Return the (X, Y) coordinate for the center point of the cell that contains the specified text.  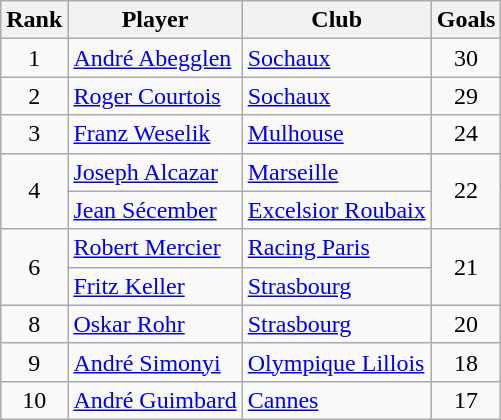
Joseph Alcazar (155, 172)
André Abegglen (155, 58)
8 (34, 324)
1 (34, 58)
Marseille (336, 172)
Robert Mercier (155, 248)
4 (34, 191)
Franz Weselik (155, 134)
Cannes (336, 400)
Jean Sécember (155, 210)
20 (466, 324)
André Simonyi (155, 362)
Player (155, 20)
2 (34, 96)
9 (34, 362)
Fritz Keller (155, 286)
24 (466, 134)
3 (34, 134)
Rank (34, 20)
Excelsior Roubaix (336, 210)
Racing Paris (336, 248)
18 (466, 362)
Oskar Rohr (155, 324)
17 (466, 400)
André Guimbard (155, 400)
Club (336, 20)
Goals (466, 20)
Mulhouse (336, 134)
Olympique Lillois (336, 362)
29 (466, 96)
22 (466, 191)
6 (34, 267)
10 (34, 400)
Roger Courtois (155, 96)
30 (466, 58)
21 (466, 267)
